Output the (x, y) coordinate of the center of the cell containing the given text.  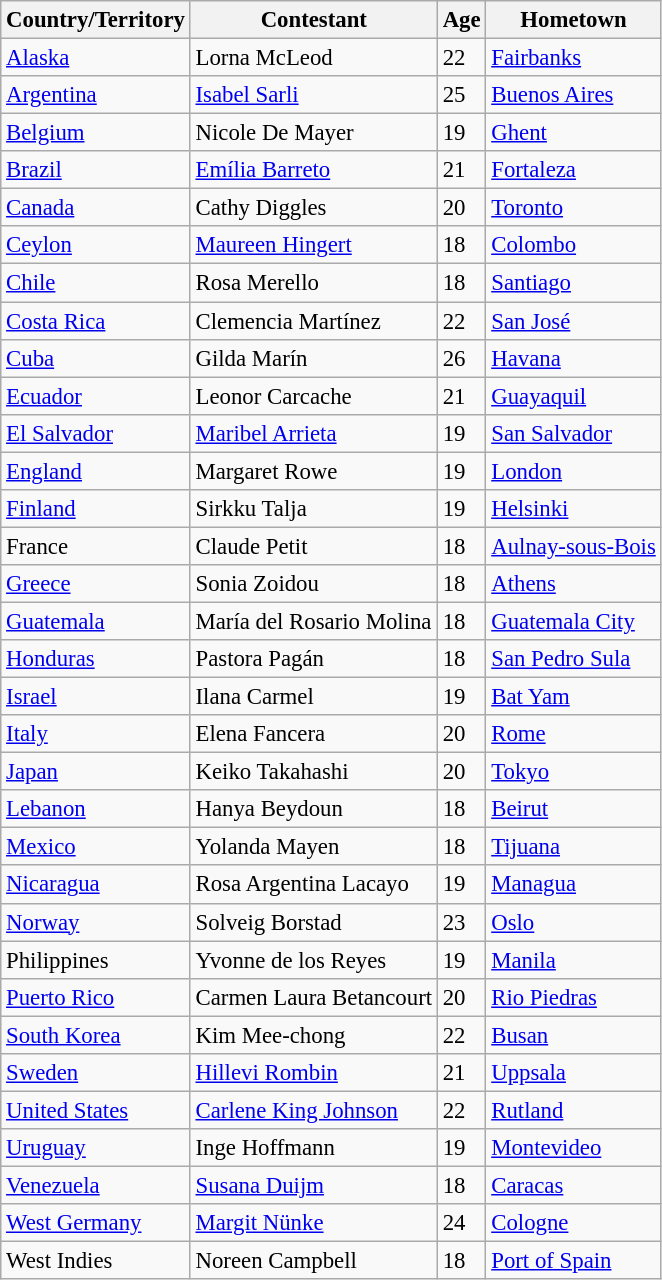
Tijuana (574, 847)
Age (462, 20)
Ecuador (96, 396)
Beirut (574, 809)
Belgium (96, 133)
Costa Rica (96, 321)
Ghent (574, 133)
Yolanda Mayen (314, 847)
Honduras (96, 659)
Rosa Argentina Lacayo (314, 885)
Margit Nünke (314, 1223)
Sirkku Talja (314, 509)
Ceylon (96, 245)
Yvonne de los Reyes (314, 960)
Keiko Takahashi (314, 772)
Solveig Borstad (314, 922)
Kim Mee-chong (314, 1035)
Athens (574, 584)
Finland (96, 509)
Helsinki (574, 509)
Pastora Pagán (314, 659)
Contestant (314, 20)
Colombo (574, 245)
Buenos Aires (574, 95)
Carmen Laura Betancourt (314, 997)
Sweden (96, 1073)
Emília Barreto (314, 170)
Maureen Hingert (314, 245)
Hillevi Rombin (314, 1073)
Cologne (574, 1223)
San Pedro Sula (574, 659)
Mexico (96, 847)
Fortaleza (574, 170)
Argentina (96, 95)
Rome (574, 734)
26 (462, 358)
Philippines (96, 960)
Port of Spain (574, 1261)
Inge Hoffmann (314, 1148)
Sonia Zoidou (314, 584)
San José (574, 321)
Claude Petit (314, 546)
United States (96, 1110)
El Salvador (96, 433)
London (574, 471)
Greece (96, 584)
West Indies (96, 1261)
Alaska (96, 58)
Rutland (574, 1110)
Canada (96, 208)
Hometown (574, 20)
France (96, 546)
Uruguay (96, 1148)
Leonor Carcache (314, 396)
Tokyo (574, 772)
Ilana Carmel (314, 697)
Isabel Sarli (314, 95)
England (96, 471)
Fairbanks (574, 58)
Venezuela (96, 1185)
Noreen Campbell (314, 1261)
Hanya Beydoun (314, 809)
Rosa Merello (314, 283)
Japan (96, 772)
Rio Piedras (574, 997)
Montevideo (574, 1148)
Manila (574, 960)
Guayaquil (574, 396)
Uppsala (574, 1073)
Gilda Marín (314, 358)
Margaret Rowe (314, 471)
Oslo (574, 922)
Santiago (574, 283)
Carlene King Johnson (314, 1110)
Aulnay-sous-Bois (574, 546)
Guatemala (96, 621)
Chile (96, 283)
25 (462, 95)
Toronto (574, 208)
24 (462, 1223)
23 (462, 922)
Managua (574, 885)
Brazil (96, 170)
Caracas (574, 1185)
South Korea (96, 1035)
Maribel Arrieta (314, 433)
Guatemala City (574, 621)
Lebanon (96, 809)
Bat Yam (574, 697)
Country/Territory (96, 20)
San Salvador (574, 433)
Norway (96, 922)
Elena Fancera (314, 734)
Israel (96, 697)
Lorna McLeod (314, 58)
Puerto Rico (96, 997)
María del Rosario Molina (314, 621)
Clemencia Martínez (314, 321)
Nicaragua (96, 885)
Cathy Diggles (314, 208)
Havana (574, 358)
Susana Duijm (314, 1185)
Italy (96, 734)
Busan (574, 1035)
Nicole De Mayer (314, 133)
West Germany (96, 1223)
Cuba (96, 358)
